Locate the cell with the specified text and output its (x, y) center coordinate. 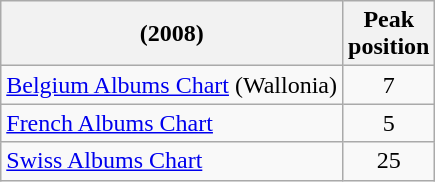
French Albums Chart (172, 123)
(2008) (172, 34)
Belgium Albums Chart (Wallonia) (172, 85)
7 (389, 85)
5 (389, 123)
Swiss Albums Chart (172, 161)
25 (389, 161)
Peakposition (389, 34)
